Scan for the cell matching the given text and deliver its [X, Y] coordinate at center. 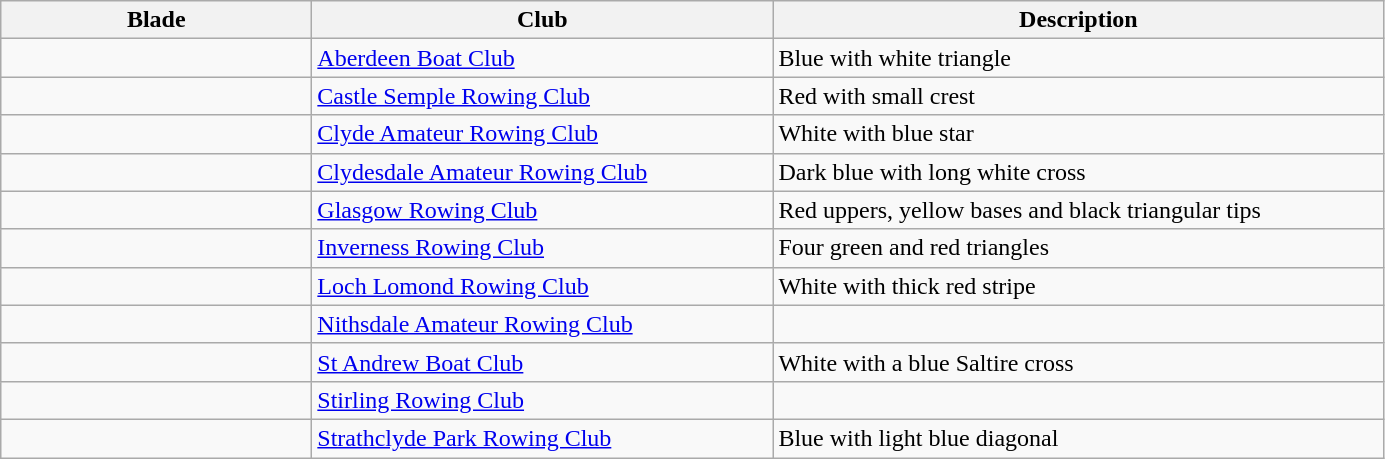
Clydesdale Amateur Rowing Club [542, 172]
White with blue star [1078, 134]
White with thick red stripe [1078, 286]
Blade [156, 20]
Stirling Rowing Club [542, 400]
White with a blue Saltire cross [1078, 362]
Castle Semple Rowing Club [542, 96]
Club [542, 20]
Strathclyde Park Rowing Club [542, 438]
Dark blue with long white cross [1078, 172]
Red with small crest [1078, 96]
Aberdeen Boat Club [542, 58]
St Andrew Boat Club [542, 362]
Nithsdale Amateur Rowing Club [542, 324]
Loch Lomond Rowing Club [542, 286]
Inverness Rowing Club [542, 248]
Clyde Amateur Rowing Club [542, 134]
Blue with light blue diagonal [1078, 438]
Description [1078, 20]
Four green and red triangles [1078, 248]
Blue with white triangle [1078, 58]
Red uppers, yellow bases and black triangular tips [1078, 210]
Glasgow Rowing Club [542, 210]
